Capture the cell that displays the provided text and extract its (x, y) central coordinate. 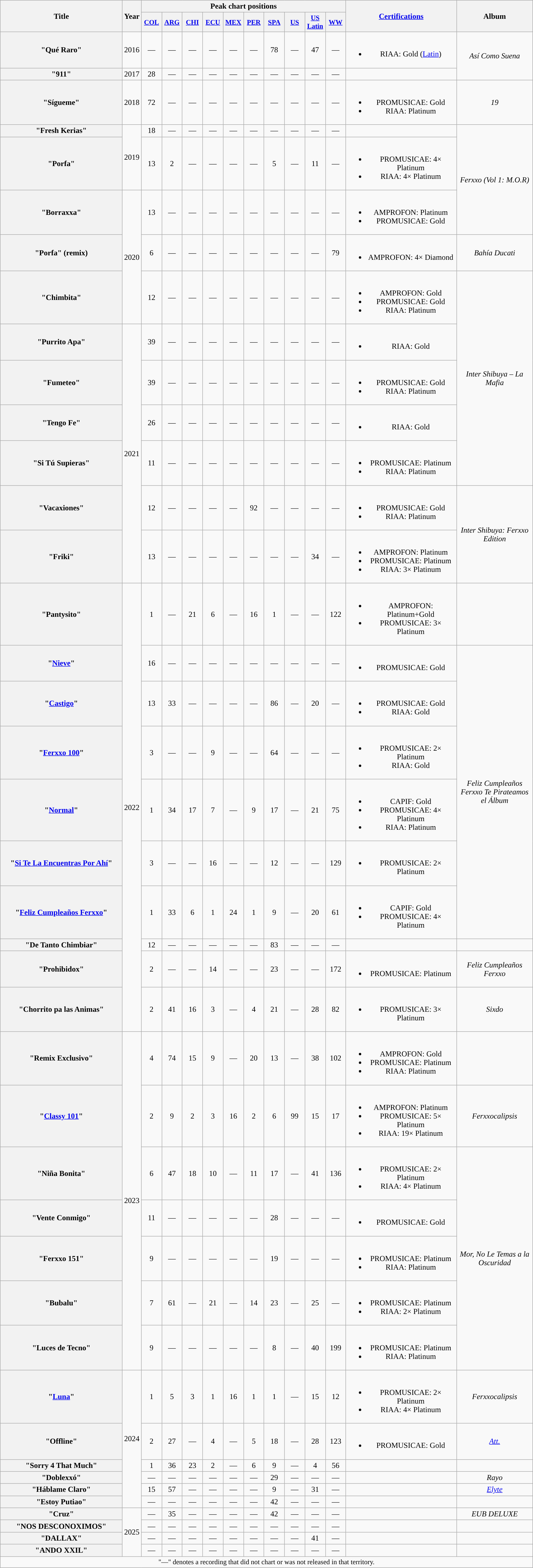
2025 (132, 1532)
CHI (192, 22)
Rayo (494, 1477)
PROMUSICAE: 4× PlatinumRIAA: 4× Platinum (401, 163)
"Purrito Apa" (61, 342)
Title (61, 16)
"—" denotes a recording that did not chart or was not released in that territory. (267, 1562)
CAPIF: GoldPROMUSICAE: 4× Platinum (401, 912)
"Háblame Claro" (61, 1490)
AMPROFON: Platinum+GoldPROMUSICAE: 3× Platinum (401, 614)
129 (336, 863)
"Castigo" (61, 704)
"Porfa" (remix) (61, 252)
"Cruz" (61, 1514)
"Bubalu" (61, 1303)
PROMUSICAE: 3× Platinum (401, 1009)
2022 (132, 808)
2016 (132, 50)
Inter Shibuya – La Mafia (494, 378)
"DALLAX" (61, 1538)
AMPROFON: PlatinumPROMUSICAE: 5× PlatinumRIAA: 19× Platinum (401, 1116)
25 (315, 1303)
"Fumeteo" (61, 383)
10 (213, 1174)
AMPROFON: PlatinumPROMUSICAE: PlatinumRIAA: 3× Platinum (401, 557)
AMPROFON: GoldPROMUSICAE: PlatinumRIAA: Platinum (401, 1058)
ECU (213, 22)
Ferxxo (Vol 1: M.O.R) (494, 180)
2020 (132, 257)
RIAA: Gold (Latin) (401, 50)
Feliz Cumpleaños Ferxxo (494, 969)
92 (254, 508)
"Friki" (61, 557)
"Normal" (61, 810)
WW (336, 22)
123 (336, 1441)
Feliz Cumpleaños Ferxxo Te Pirateamos el Álbum (494, 792)
"Chorrito pa las Animas" (61, 1009)
USLatin (315, 22)
"Luces de Tecno" (61, 1348)
"Doblexxó" (61, 1477)
"Ferxxo 100" (61, 752)
ARG (172, 22)
"Porfa" (61, 163)
136 (336, 1174)
29 (274, 1477)
57 (172, 1490)
74 (172, 1058)
"Ferxxo 151" (61, 1258)
CAPIF: GoldPROMUSICAE: 4× PlatinumRIAA: Platinum (401, 810)
31 (315, 1490)
PROMUSICAE: GoldRIAA: Gold (401, 704)
36 (172, 1465)
"Sígueme" (61, 102)
Peak chart positions (244, 6)
35 (172, 1514)
2018 (132, 102)
"Fresh Kerias" (61, 131)
"Vente Conmigo" (61, 1218)
27 (172, 1441)
Bahía Ducati (494, 252)
"Niña Bonita" (61, 1174)
"Tengo Fe" (61, 423)
172 (336, 969)
"Si Te La Encuentras Por Ahí" (61, 863)
38 (315, 1058)
83 (274, 945)
2019 (132, 157)
"Luna" (61, 1397)
PROMUSICAE: Platinum (401, 969)
2023 (132, 1200)
PROMUSICAE: PlatinumRIAA: 2× Platinum (401, 1303)
56 (336, 1465)
75 (336, 810)
"Offline" (61, 1441)
PER (254, 22)
2017 (132, 74)
102 (336, 1058)
"Si Tú Supieras" (61, 463)
Att. (494, 1441)
64 (274, 752)
Inter Shibuya: Ferxxo Edition (494, 534)
8 (274, 1348)
24 (233, 912)
72 (152, 102)
AMPROFON: PlatinumPROMUSICAE: Gold (401, 212)
Certifications (401, 16)
122 (336, 614)
"ANDO XXIL" (61, 1550)
"Feliz Cumpleaños Ferxxo" (61, 912)
99 (295, 1116)
"Sorry 4 That Much" (61, 1465)
Album (494, 16)
Year (132, 16)
PROMUSICAE: 2× Platinum (401, 863)
78 (274, 50)
2024 (132, 1439)
EUB DELUXE (494, 1514)
US (295, 22)
199 (336, 1348)
"Estoy Putiao" (61, 1502)
"911" (61, 74)
SPA (274, 22)
COL (152, 22)
79 (336, 252)
Sixdo (494, 1009)
82 (336, 1009)
"Chimbita" (61, 297)
86 (274, 704)
2021 (132, 453)
"Pantysito" (61, 614)
"De Tanto Chimbiar" (61, 945)
Mor, No Le Temas a la Oscuridad (494, 1258)
PROMUSICAE: 2× PlatinumRIAA: Gold (401, 752)
26 (152, 423)
"Remix Exclusivo" (61, 1058)
"NOS DESCONOXIMOS" (61, 1526)
"Classy 101" (61, 1116)
"Nieve" (61, 663)
AMPROFON: 4× Diamond (401, 252)
"Vacaxiones" (61, 508)
Así Como Suena (494, 56)
Elyte (494, 1490)
"Qué Raro" (61, 50)
"Prohibidox" (61, 969)
MEX (233, 22)
"Borraxxa" (61, 212)
AMPROFON: GoldPROMUSICAE: GoldRIAA: Platinum (401, 297)
40 (315, 1348)
